Return (x, y) of the center of cell containing provided text 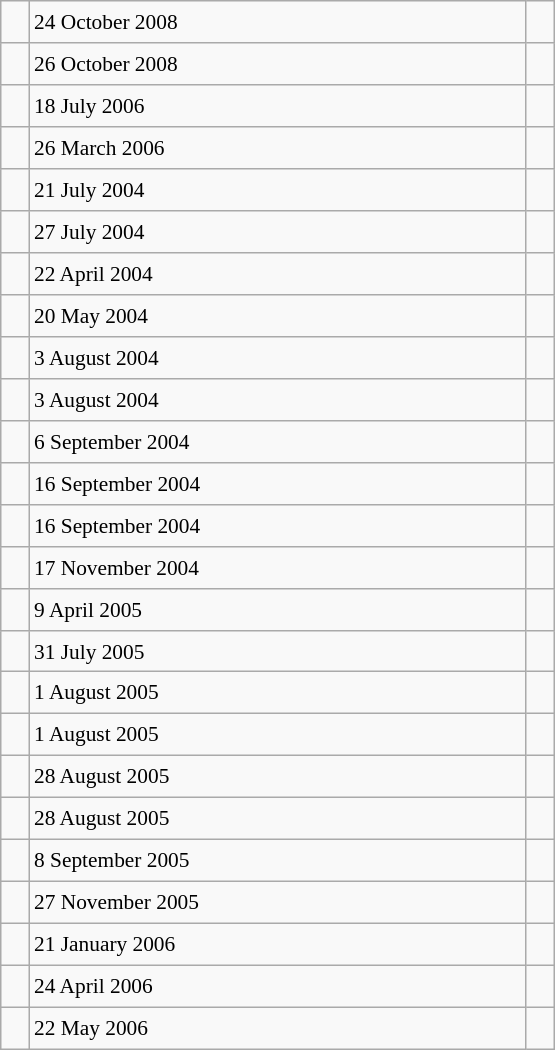
17 November 2004 (278, 567)
24 October 2008 (278, 22)
31 July 2005 (278, 651)
22 April 2004 (278, 274)
20 May 2004 (278, 316)
6 September 2004 (278, 441)
21 January 2006 (278, 945)
27 November 2005 (278, 903)
26 October 2008 (278, 64)
21 July 2004 (278, 190)
27 July 2004 (278, 232)
18 July 2006 (278, 106)
22 May 2006 (278, 1028)
26 March 2006 (278, 148)
8 September 2005 (278, 861)
9 April 2005 (278, 609)
24 April 2006 (278, 986)
